Output the (X, Y) coordinate of the center of the cell containing the given text.  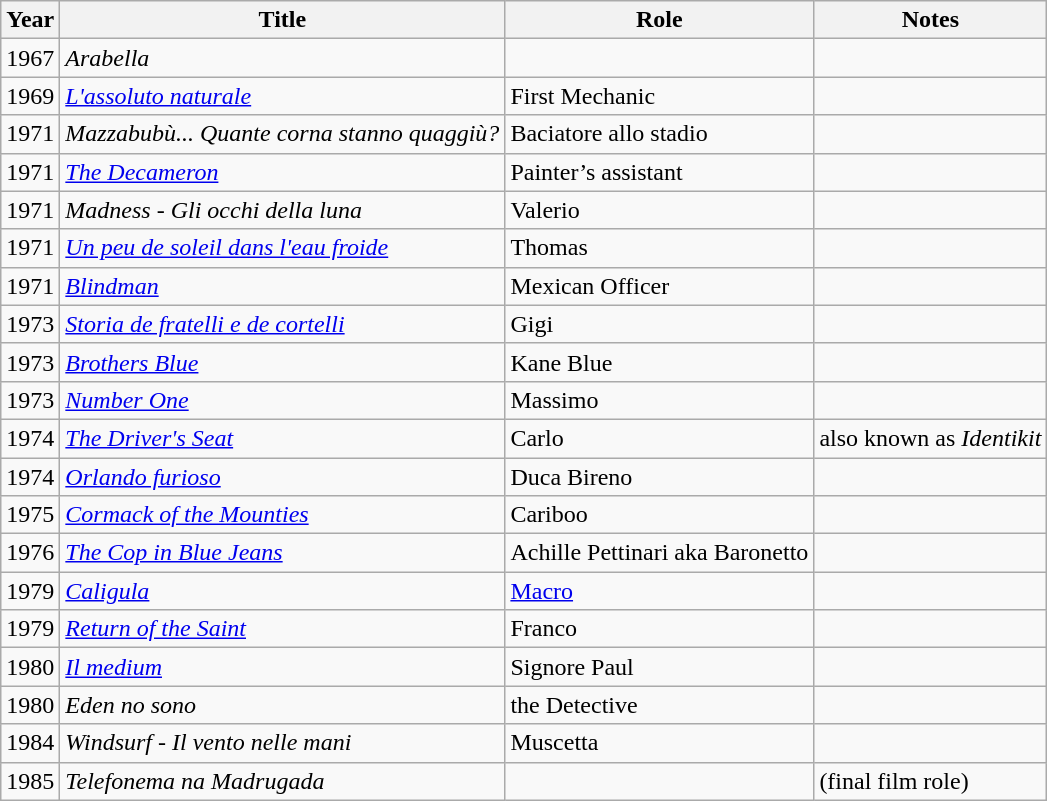
Notes (930, 20)
Return of the Saint (282, 629)
Carlo (660, 438)
Baciatore allo stadio (660, 134)
1984 (30, 743)
Storia de fratelli e de cortelli (282, 324)
the Detective (660, 705)
Year (30, 20)
Windsurf - Il vento nelle mani (282, 743)
Un peu de soleil dans l'eau froide (282, 248)
Signore Paul (660, 667)
1985 (30, 781)
1975 (30, 515)
Caligula (282, 591)
Thomas (660, 248)
Gigi (660, 324)
also known as Identikit (930, 438)
Telefonema na Madrugada (282, 781)
Mazzabubù... Quante corna stanno quaggiù? (282, 134)
Number One (282, 400)
Valerio (660, 210)
1969 (30, 96)
Kane Blue (660, 362)
Orlando furioso (282, 477)
Muscetta (660, 743)
Madness - Gli occhi della luna (282, 210)
Duca Bireno (660, 477)
Blindman (282, 286)
The Driver's Seat (282, 438)
Role (660, 20)
First Mechanic (660, 96)
Achille Pettinari aka Baronetto (660, 553)
Cariboo (660, 515)
Massimo (660, 400)
Arabella (282, 58)
Eden no sono (282, 705)
Cormack of the Mounties (282, 515)
The Decameron (282, 172)
Franco (660, 629)
Il medium (282, 667)
Painter’s assistant (660, 172)
Mexican Officer (660, 286)
Macro (660, 591)
Title (282, 20)
1976 (30, 553)
The Cop in Blue Jeans (282, 553)
1967 (30, 58)
Brothers Blue (282, 362)
(final film role) (930, 781)
L'assoluto naturale (282, 96)
